Output the [X, Y] coordinate of the center of the cell containing the given text.  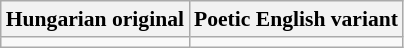
Hungarian original [95, 19]
Poetic English variant [296, 19]
